Pinpoint the cell where the given text exists, returning its [x, y] midpoint coordinate. 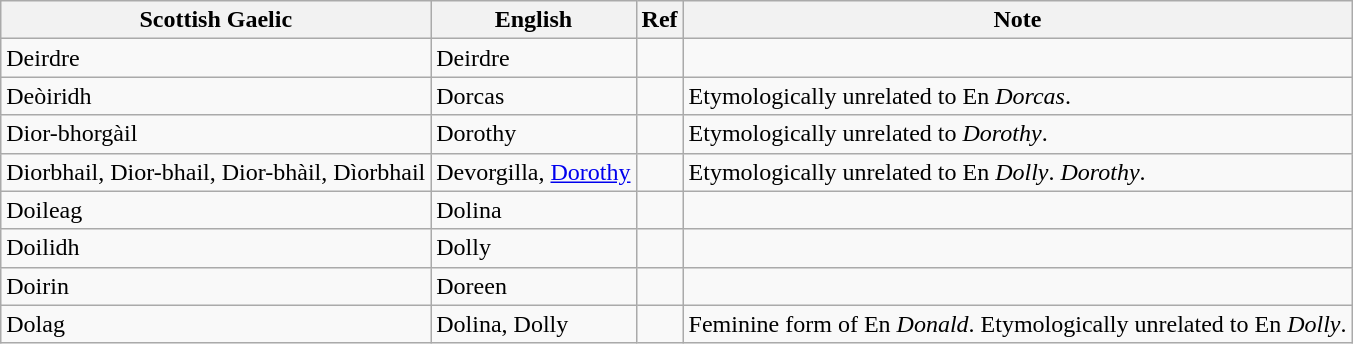
Etymologically unrelated to En Dolly. Dorothy. [1018, 172]
Dorothy [534, 134]
Scottish Gaelic [216, 20]
English [534, 20]
Devorgilla, Dorothy [534, 172]
Dior-bhorgàil [216, 134]
Doirin [216, 286]
Feminine form of En Donald. Etymologically unrelated to En Dolly. [1018, 324]
Dolina, Dolly [534, 324]
Doileag [216, 210]
Note [1018, 20]
Dolina [534, 210]
Dorcas [534, 96]
Doilidh [216, 248]
Diorbhail, Dior-bhail, Dior-bhàil, Dìorbhail [216, 172]
Etymologically unrelated to Dorothy. [1018, 134]
Dolly [534, 248]
Doreen [534, 286]
Dolag [216, 324]
Deòiridh [216, 96]
Ref [660, 20]
Etymologically unrelated to En Dorcas. [1018, 96]
